Pinpoint the cell where the given text exists, returning its [x, y] midpoint coordinate. 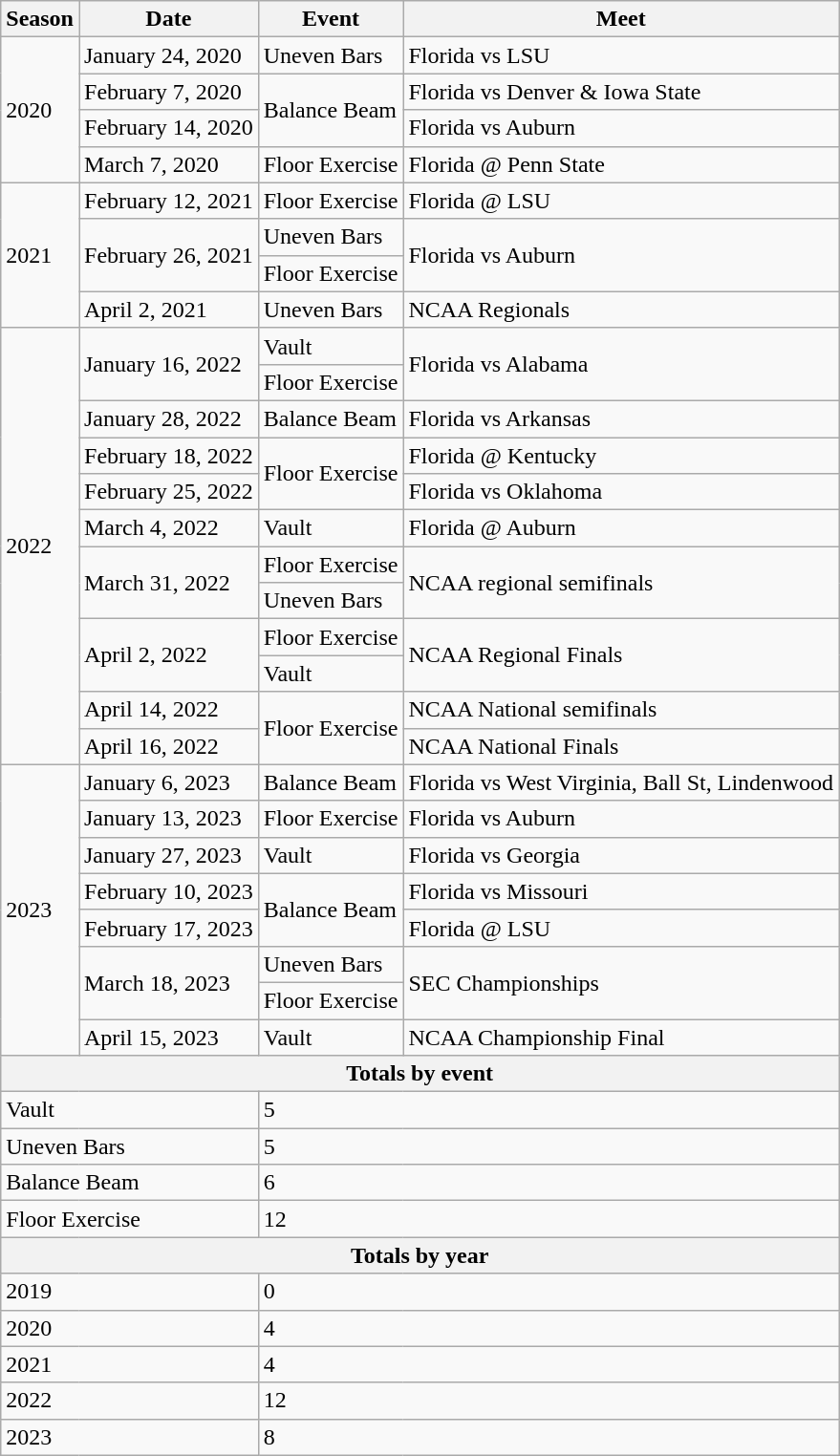
NCAA National semifinals [621, 710]
February 25, 2022 [168, 492]
8 [549, 1437]
Event [331, 19]
NCAA Regionals [621, 310]
Florida @ Auburn [621, 528]
Date [168, 19]
April 2, 2022 [168, 655]
Florida vs LSU [621, 55]
February 14, 2020 [168, 128]
Florida vs Georgia [621, 855]
April 16, 2022 [168, 746]
NCAA Regional Finals [621, 655]
January 6, 2023 [168, 782]
January 27, 2023 [168, 855]
February 17, 2023 [168, 928]
6 [549, 1183]
Florida vs Alabama [621, 364]
February 7, 2020 [168, 92]
Florida @ Kentucky [621, 456]
February 12, 2021 [168, 201]
Florida vs West Virginia, Ball St, Lindenwood [621, 782]
March 7, 2020 [168, 164]
Florida vs Missouri [621, 891]
Season [40, 19]
January 16, 2022 [168, 364]
March 18, 2023 [168, 982]
2019 [130, 1292]
Totals by event [420, 1074]
Florida vs Denver & Iowa State [621, 92]
January 13, 2023 [168, 819]
April 15, 2023 [168, 1037]
NCAA National Finals [621, 746]
Meet [621, 19]
February 26, 2021 [168, 255]
0 [549, 1292]
January 24, 2020 [168, 55]
SEC Championships [621, 982]
February 18, 2022 [168, 456]
Florida vs Oklahoma [621, 492]
NCAA Championship Final [621, 1037]
Florida vs Arkansas [621, 418]
NCAA regional semifinals [621, 583]
Totals by year [420, 1255]
April 2, 2021 [168, 310]
Florida @ Penn State [621, 164]
March 31, 2022 [168, 583]
March 4, 2022 [168, 528]
January 28, 2022 [168, 418]
April 14, 2022 [168, 710]
February 10, 2023 [168, 891]
